Capture the cell that displays the provided text and extract its (X, Y) central coordinate. 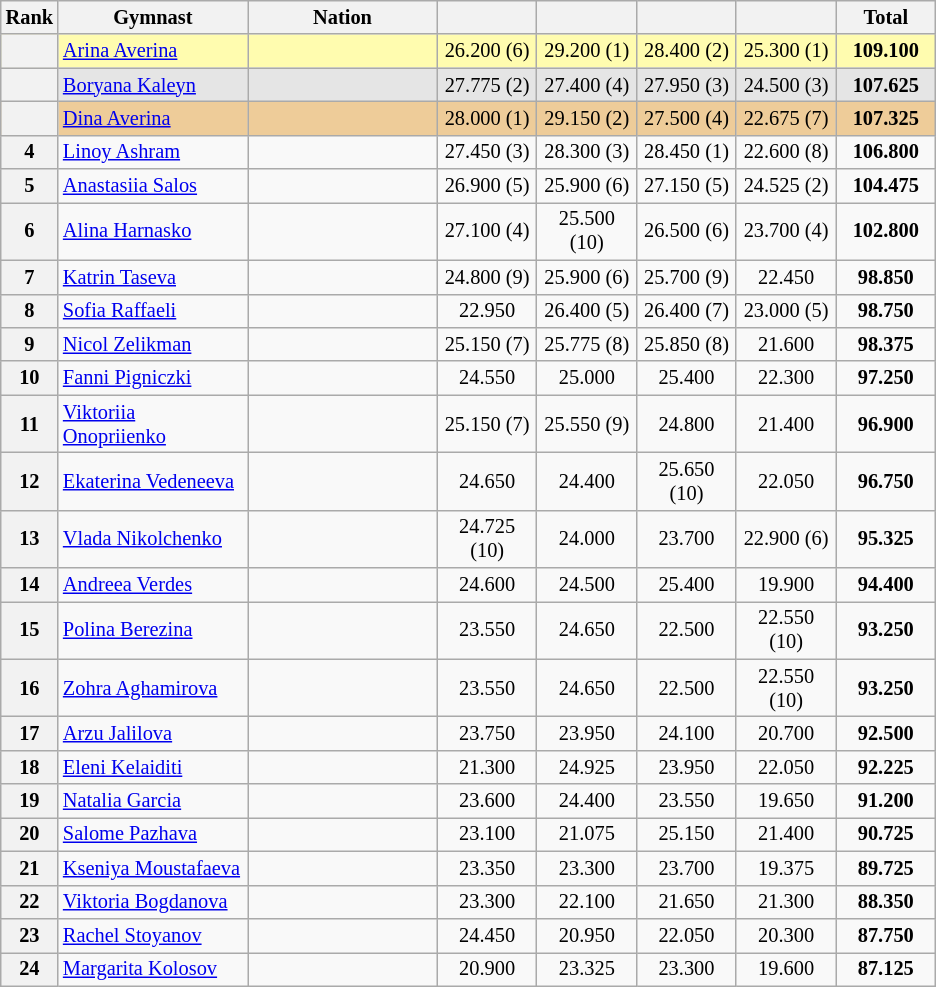
107.625 (886, 85)
97.250 (886, 378)
19.650 (786, 801)
10 (30, 378)
25.300 (1) (786, 51)
15 (30, 630)
24.500 (587, 585)
Zohra Aghamirova (153, 688)
19 (30, 801)
23 (30, 935)
20 (30, 834)
Eleni Kelaiditi (153, 767)
98.750 (886, 311)
24 (30, 969)
21.075 (587, 834)
98.850 (886, 277)
27.100 (4) (487, 231)
29.200 (1) (587, 51)
Ekaterina Vedeneeva (153, 481)
24.925 (587, 767)
8 (30, 311)
26.400 (7) (687, 311)
96.900 (886, 424)
22.675 (7) (786, 118)
7 (30, 277)
25.700 (9) (687, 277)
89.725 (886, 868)
29.150 (2) (587, 118)
28.450 (1) (687, 152)
104.475 (886, 186)
Nation (343, 17)
27.775 (2) (487, 85)
107.325 (886, 118)
22.600 (8) (786, 152)
23.750 (487, 733)
22.950 (487, 311)
23.325 (587, 969)
23.350 (487, 868)
17 (30, 733)
91.200 (886, 801)
27.450 (3) (487, 152)
24.600 (487, 585)
92.500 (886, 733)
25.000 (587, 378)
23.000 (5) (786, 311)
25.850 (8) (687, 344)
24.450 (487, 935)
Gymnast (153, 17)
87.125 (886, 969)
25.775 (8) (587, 344)
9 (30, 344)
24.525 (2) (786, 186)
24.500 (3) (786, 85)
21 (30, 868)
Arina Averina (153, 51)
22.450 (786, 277)
Kseniya Moustafaeva (153, 868)
4 (30, 152)
24.000 (587, 539)
Rank (30, 17)
24.725 (10) (487, 539)
25.500 (10) (587, 231)
95.325 (886, 539)
23.700 (4) (786, 231)
26.200 (6) (487, 51)
26.900 (5) (487, 186)
20.700 (786, 733)
Boryana Kaleyn (153, 85)
23.600 (487, 801)
Linoy Ashram (153, 152)
Alina Harnasko (153, 231)
28.400 (2) (687, 51)
22 (30, 902)
14 (30, 585)
98.375 (886, 344)
21.600 (786, 344)
25.650 (10) (687, 481)
12 (30, 481)
20.900 (487, 969)
Salome Pazhava (153, 834)
18 (30, 767)
28.300 (3) (587, 152)
22.100 (587, 902)
27.400 (4) (587, 85)
Dina Averina (153, 118)
19.900 (786, 585)
Viktoriia Onopriienko (153, 424)
Arzu Jalilova (153, 733)
27.500 (4) (687, 118)
22.900 (6) (786, 539)
92.225 (886, 767)
25.550 (9) (587, 424)
28.000 (1) (487, 118)
90.725 (886, 834)
23.100 (487, 834)
20.300 (786, 935)
13 (30, 539)
Katrin Taseva (153, 277)
16 (30, 688)
Vlada Nikolchenko (153, 539)
25.150 (687, 834)
19.375 (786, 868)
Fanni Pigniczki (153, 378)
24.550 (487, 378)
24.800 (9) (487, 277)
24.800 (687, 424)
6 (30, 231)
20.950 (587, 935)
Viktoria Bogdanova (153, 902)
11 (30, 424)
Rachel Stoyanov (153, 935)
Sofia Raffaeli (153, 311)
Anastasiia Salos (153, 186)
22.300 (786, 378)
5 (30, 186)
94.400 (886, 585)
21.650 (687, 902)
27.150 (5) (687, 186)
27.950 (3) (687, 85)
Natalia Garcia (153, 801)
87.750 (886, 935)
26.400 (5) (587, 311)
Margarita Kolosov (153, 969)
102.800 (886, 231)
Total (886, 17)
19.600 (786, 969)
88.350 (886, 902)
26.500 (6) (687, 231)
Nicol Zelikman (153, 344)
96.750 (886, 481)
Andreea Verdes (153, 585)
109.100 (886, 51)
106.800 (886, 152)
24.100 (687, 733)
Polina Berezina (153, 630)
